Identify which cell holds the provided text, then report its [x, y] central coordinate. 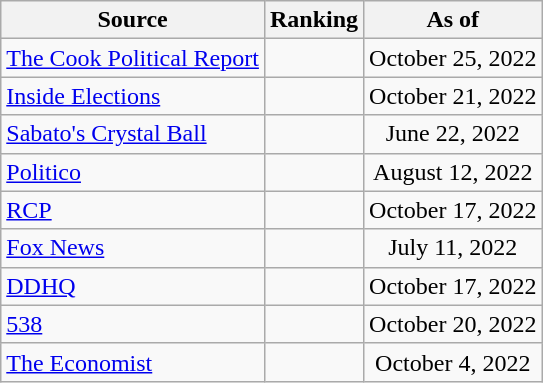
As of [453, 20]
Fox News [133, 248]
Inside Elections [133, 96]
August 12, 2022 [453, 172]
October 25, 2022 [453, 58]
October 21, 2022 [453, 96]
DDHQ [133, 286]
The Economist [133, 362]
Politico [133, 172]
Source [133, 20]
July 11, 2022 [453, 248]
538 [133, 324]
Sabato's Crystal Ball [133, 134]
October 4, 2022 [453, 362]
October 20, 2022 [453, 324]
RCP [133, 210]
June 22, 2022 [453, 134]
The Cook Political Report [133, 58]
Ranking [314, 20]
